Scan for the cell matching the given text and deliver its (x, y) coordinate at center. 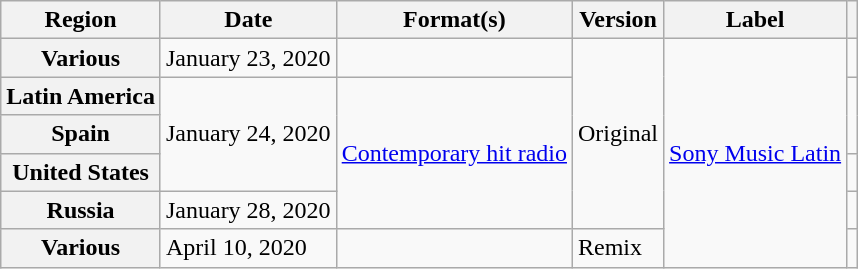
January 24, 2020 (248, 134)
January 23, 2020 (248, 58)
Version (618, 20)
April 10, 2020 (248, 248)
Date (248, 20)
Label (756, 20)
Original (618, 134)
United States (81, 172)
Russia (81, 210)
Contemporary hit radio (454, 153)
Sony Music Latin (756, 153)
Spain (81, 134)
January 28, 2020 (248, 210)
Remix (618, 248)
Latin America (81, 96)
Region (81, 20)
Format(s) (454, 20)
